Determine the [X, Y] coordinate at the center of the cell enclosing the given text.  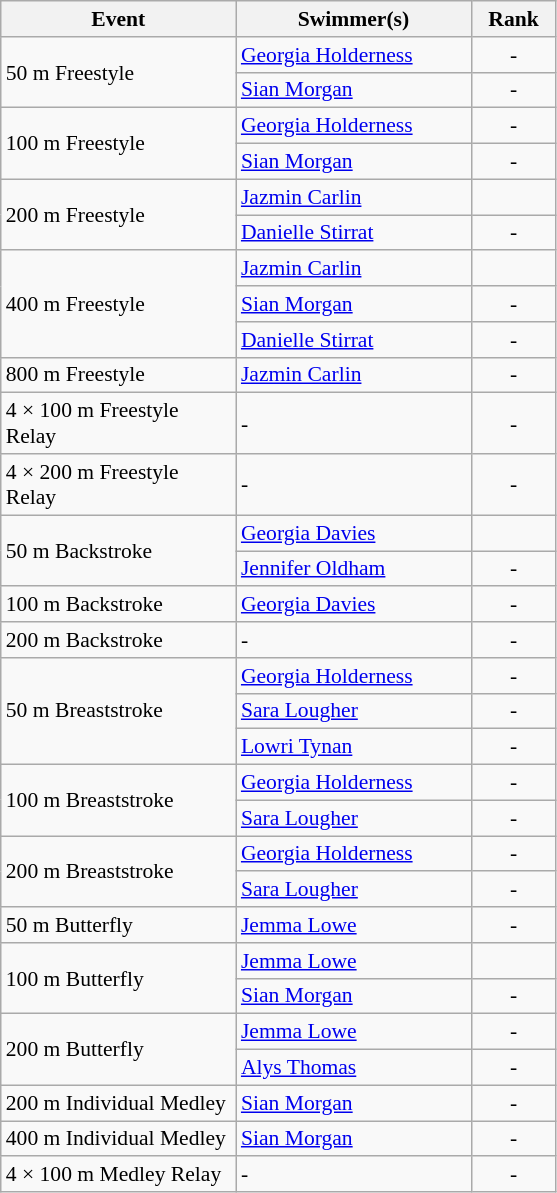
200 m Individual Medley [118, 1103]
100 m Butterfly [118, 978]
100 m Backstroke [118, 605]
Swimmer(s) [354, 19]
4 × 100 m Freestyle Relay [118, 424]
100 m Breaststroke [118, 800]
200 m Backstroke [118, 640]
200 m Butterfly [118, 1050]
50 m Backstroke [118, 550]
100 m Freestyle [118, 144]
50 m Freestyle [118, 72]
200 m Freestyle [118, 214]
50 m Butterfly [118, 925]
50 m Breaststroke [118, 712]
4 × 100 m Medley Relay [118, 1175]
Alys Thomas [354, 1068]
400 m Individual Medley [118, 1139]
Jennifer Oldham [354, 569]
4 × 200 m Freestyle Relay [118, 484]
Rank [514, 19]
800 m Freestyle [118, 375]
200 m Breaststroke [118, 872]
Lowri Tynan [354, 747]
400 m Freestyle [118, 304]
Event [118, 19]
